Detect which cell encompasses the target text, then output its (x, y) center coordinate. 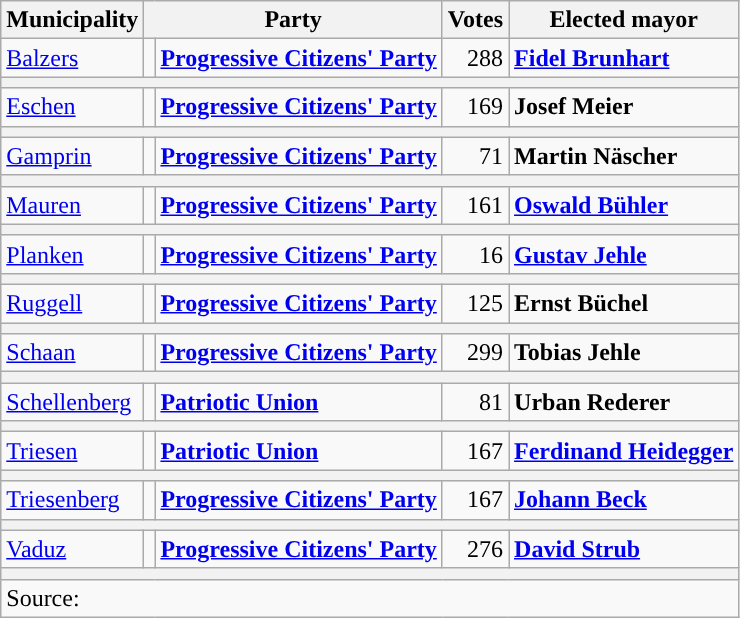
Johann Beck (624, 500)
169 (475, 107)
Eschen (72, 107)
Gamprin (72, 156)
Ruggell (72, 303)
276 (475, 549)
288 (475, 58)
Martin Näscher (624, 156)
Urban Rederer (624, 402)
Ernst Büchel (624, 303)
125 (475, 303)
Municipality (72, 20)
Triesenberg (72, 500)
16 (475, 254)
Gustav Jehle (624, 254)
David Strub (624, 549)
299 (475, 353)
71 (475, 156)
Schaan (72, 353)
81 (475, 402)
Party (293, 20)
Source: (370, 598)
Schellenberg (72, 402)
Tobias Jehle (624, 353)
Elected mayor (624, 20)
Josef Meier (624, 107)
161 (475, 205)
Mauren (72, 205)
Balzers (72, 58)
Planken (72, 254)
Fidel Brunhart (624, 58)
Ferdinand Heidegger (624, 451)
Triesen (72, 451)
Oswald Bühler (624, 205)
Votes (475, 20)
Vaduz (72, 549)
